Provide the (X, Y) coordinate of the cell's center where the given text is located.  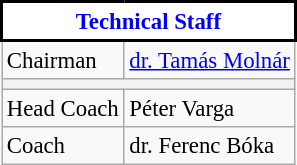
dr. Tamás Molnár (210, 60)
Coach (64, 146)
Head Coach (64, 109)
Technical Staff (149, 22)
dr. Ferenc Bóka (210, 146)
Péter Varga (210, 109)
Chairman (64, 60)
